Scan for the cell matching the given text and deliver its (X, Y) coordinate at center. 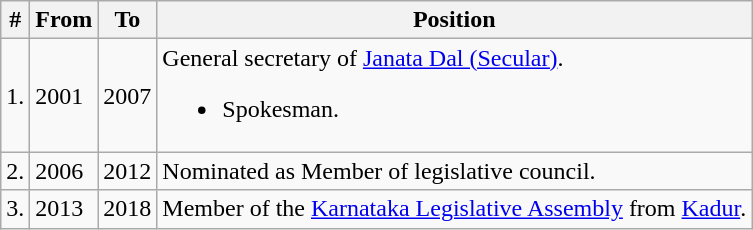
To (128, 20)
From (64, 20)
Member of the Karnataka Legislative Assembly from Kadur. (454, 209)
2007 (128, 96)
2018 (128, 209)
Nominated as Member of legislative council. (454, 171)
2001 (64, 96)
2013 (64, 209)
Position (454, 20)
3. (16, 209)
# (16, 20)
2006 (64, 171)
General secretary of Janata Dal (Secular).Spokesman. (454, 96)
2. (16, 171)
2012 (128, 171)
1. (16, 96)
